Determine the (X, Y) coordinate at the center of the cell enclosing the given text.  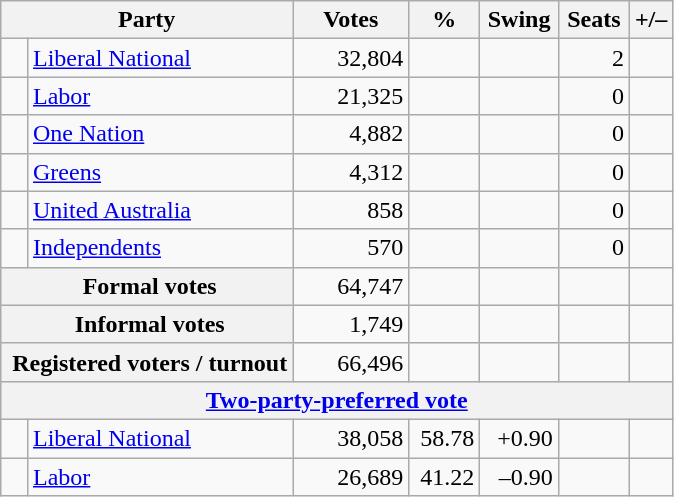
1,749 (351, 324)
Informal votes (147, 324)
Two-party-preferred vote (337, 400)
Greens (160, 172)
Party (147, 20)
4,312 (351, 172)
Seats (594, 20)
Independents (160, 248)
66,496 (351, 362)
32,804 (351, 58)
41.22 (444, 477)
38,058 (351, 438)
858 (351, 210)
United Australia (160, 210)
4,882 (351, 134)
–0.90 (520, 477)
% (444, 20)
Swing (520, 20)
+0.90 (520, 438)
26,689 (351, 477)
2 (594, 58)
Votes (351, 20)
One Nation (160, 134)
Formal votes (147, 286)
+/– (650, 20)
570 (351, 248)
64,747 (351, 286)
21,325 (351, 96)
Registered voters / turnout (147, 362)
58.78 (444, 438)
